Output the [X, Y] coordinate of the center of the cell containing the given text.  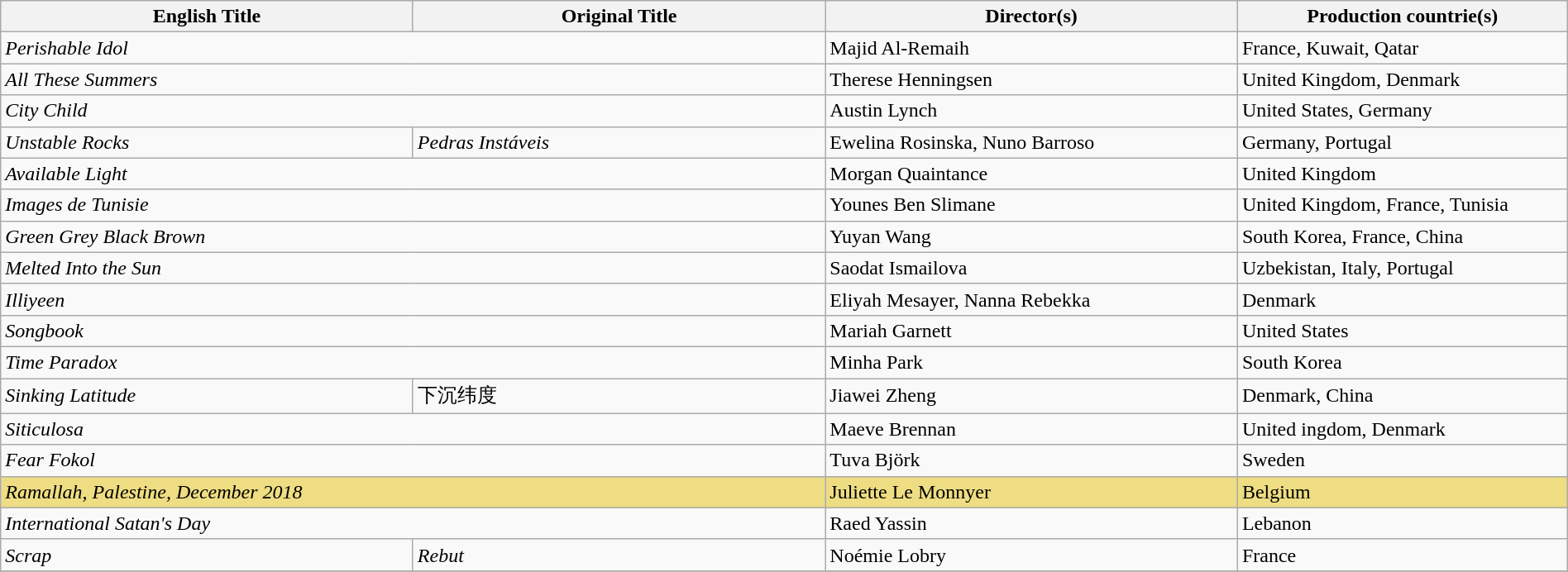
Production countrie(s) [1403, 17]
All These Summers [414, 79]
Yuyan Wang [1032, 236]
Denmark, China [1403, 397]
City Child [414, 111]
Austin Lynch [1032, 111]
Saodat Ismailova [1032, 268]
Sinking Latitude [207, 397]
Mariah Garnett [1032, 331]
Time Paradox [414, 362]
United States, Germany [1403, 111]
United ingdom, Denmark [1403, 429]
Noémie Lobry [1032, 555]
Sweden [1403, 460]
Eliyah Mesayer, Nanna Rebekka [1032, 299]
Rebut [619, 555]
Uzbekistan, Italy, Portugal [1403, 268]
United Kingdom, Denmark [1403, 79]
Illiyeen [414, 299]
Minha Park [1032, 362]
Songbook [414, 331]
English Title [207, 17]
Perishable Idol [414, 48]
Images de Tunisie [414, 205]
Director(s) [1032, 17]
Pedras Instáveis [619, 142]
Lebanon [1403, 523]
Majid Al-Remaih [1032, 48]
United States [1403, 331]
Tuva Björk [1032, 460]
International Satan's Day [414, 523]
South Korea [1403, 362]
Maeve Brennan [1032, 429]
Denmark [1403, 299]
Scrap [207, 555]
Morgan Quaintance [1032, 174]
Ewelina Rosinska, Nuno Barroso [1032, 142]
Available Light [414, 174]
Therese Henningsen [1032, 79]
Younes Ben Slimane [1032, 205]
下沉纬度 [619, 397]
United Kingdom [1403, 174]
France [1403, 555]
France, Kuwait, Qatar [1403, 48]
Green Grey Black Brown [414, 236]
Raed Yassin [1032, 523]
Unstable Rocks [207, 142]
Jiawei Zheng [1032, 397]
Original Title [619, 17]
United Kingdom, France, Tunisia [1403, 205]
South Korea, France, China [1403, 236]
Siticulosa [414, 429]
Fear Fokol [414, 460]
Belgium [1403, 492]
Melted Into the Sun [414, 268]
Ramallah, Palestine, December 2018 [414, 492]
Germany, Portugal [1403, 142]
Juliette Le Monnyer [1032, 492]
